Determine the [x, y] coordinate at the center of the cell enclosing the given text.  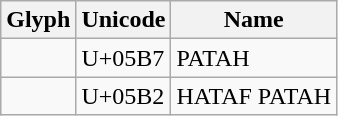
U+05B7 [124, 58]
PATAH [254, 58]
Glyph [38, 20]
U+05B2 [124, 96]
HATAF PATAH [254, 96]
Unicode [124, 20]
Name [254, 20]
